Identify which cell holds the provided text, then report its (X, Y) central coordinate. 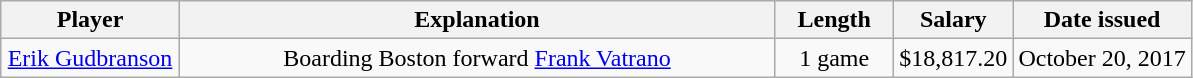
Explanation (476, 20)
Date issued (1102, 20)
Player (90, 20)
Boarding Boston forward Frank Vatrano (476, 58)
1 game (834, 58)
Salary (954, 20)
Length (834, 20)
Erik Gudbranson (90, 58)
October 20, 2017 (1102, 58)
$18,817.20 (954, 58)
